Detect which cell encompasses the target text, then output its [X, Y] center coordinate. 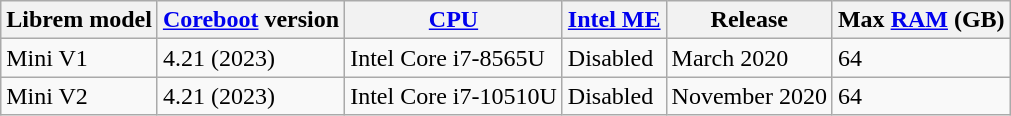
Mini V1 [80, 58]
March 2020 [749, 58]
November 2020 [749, 96]
CPU [454, 20]
Max RAM (GB) [921, 20]
Coreboot version [250, 20]
Intel ME [614, 20]
Intel Core i7-8565U [454, 58]
Release [749, 20]
Intel Core i7-10510U [454, 96]
Librem model [80, 20]
Mini V2 [80, 96]
